Scan for the cell matching the given text and deliver its [X, Y] coordinate at center. 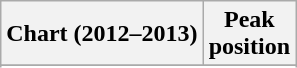
Peakposition [249, 34]
Chart (2012–2013) [102, 34]
